Determine the [x, y] coordinate at the center of the cell enclosing the given text.  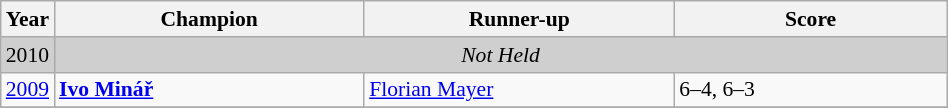
Score [810, 19]
Not Held [500, 55]
Runner-up [519, 19]
2010 [28, 55]
Year [28, 19]
Champion [209, 19]
6–4, 6–3 [810, 90]
Ivo Minář [209, 90]
Florian Mayer [519, 90]
2009 [28, 90]
